Detect which cell encompasses the target text, then output its (X, Y) center coordinate. 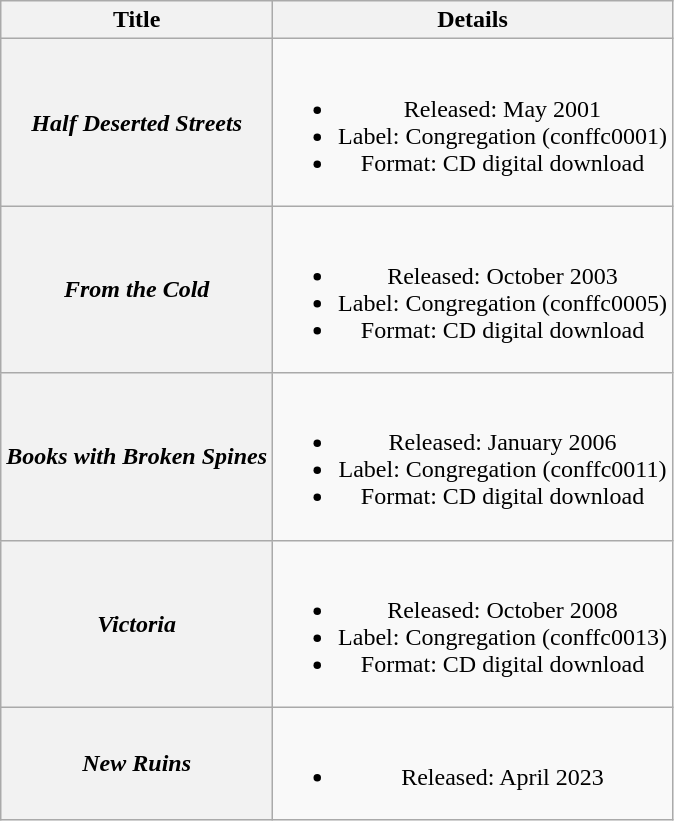
New Ruins (137, 764)
Released: May 2001Label: Congregation (conffc0001)Format: CD digital download (473, 122)
Half Deserted Streets (137, 122)
Released: October 2008Label: Congregation (conffc0013)Format: CD digital download (473, 624)
Title (137, 20)
Books with Broken Spines (137, 456)
Released: April 2023 (473, 764)
Released: January 2006Label: Congregation (conffc0011)Format: CD digital download (473, 456)
From the Cold (137, 290)
Victoria (137, 624)
Details (473, 20)
Released: October 2003Label: Congregation (conffc0005)Format: CD digital download (473, 290)
